Identify which cell holds the provided text, then report its (x, y) central coordinate. 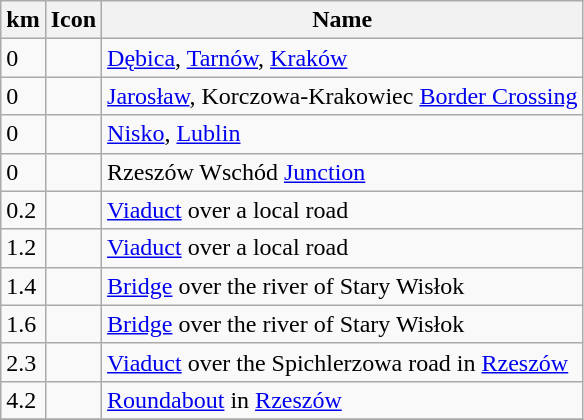
Rzeszów Wschód Junction (342, 172)
4.2 (23, 400)
Jarosław, Korczowa-Krakowiec Border Crossing (342, 96)
Nisko, Lublin (342, 134)
Roundabout in Rzeszów (342, 400)
1.6 (23, 324)
1.2 (23, 248)
Viaduct over the Spichlerzowa road in Rzeszów (342, 362)
Dębica, Tarnów, Kraków (342, 58)
2.3 (23, 362)
Icon (73, 20)
Name (342, 20)
0.2 (23, 210)
km (23, 20)
1.4 (23, 286)
